Provide the (x, y) coordinate of the cell's center where the given text is located.  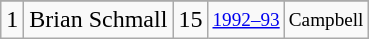
Brian Schmall (98, 20)
1992–93 (246, 20)
15 (190, 20)
1 (12, 20)
Campbell (326, 20)
